Output the [x, y] coordinate of the center of the cell containing the given text.  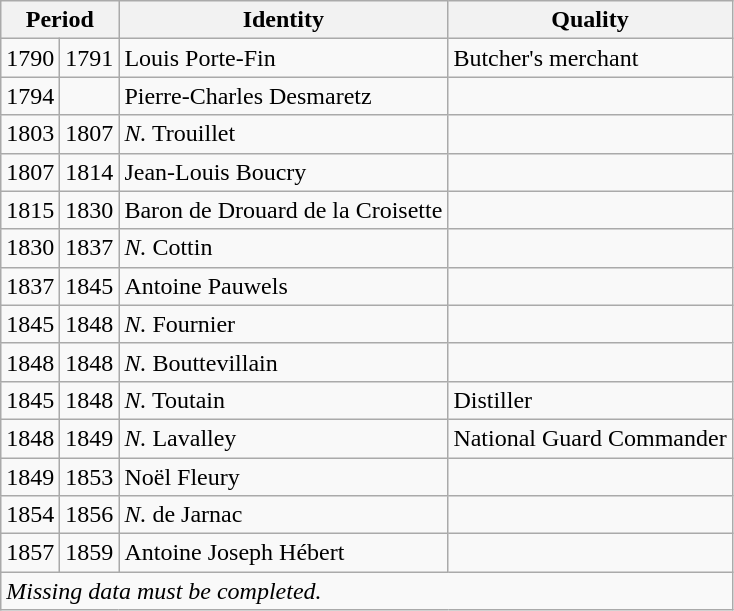
1790 [30, 58]
1791 [90, 58]
Identity [284, 20]
1794 [30, 96]
Butcher's merchant [590, 58]
Jean-Louis Boucry [284, 172]
Quality [590, 20]
National Guard Commander [590, 438]
Noël Fleury [284, 477]
N. Toutain [284, 400]
Missing data must be completed. [366, 591]
1859 [90, 553]
1853 [90, 477]
Louis Porte-Fin [284, 58]
Antoine Pauwels [284, 286]
N. Lavalley [284, 438]
Distiller [590, 400]
1814 [90, 172]
N. Trouillet [284, 134]
1803 [30, 134]
N. Cottin [284, 248]
1856 [90, 515]
Period [60, 20]
N. Fournier [284, 324]
N. Bouttevillain [284, 362]
Antoine Joseph Hébert [284, 553]
1857 [30, 553]
1815 [30, 210]
Baron de Drouard de la Croisette [284, 210]
1854 [30, 515]
N. de Jarnac [284, 515]
Pierre-Charles Desmaretz [284, 96]
